For the text-containing cell, return its midpoint in (X, Y) coordinate format. 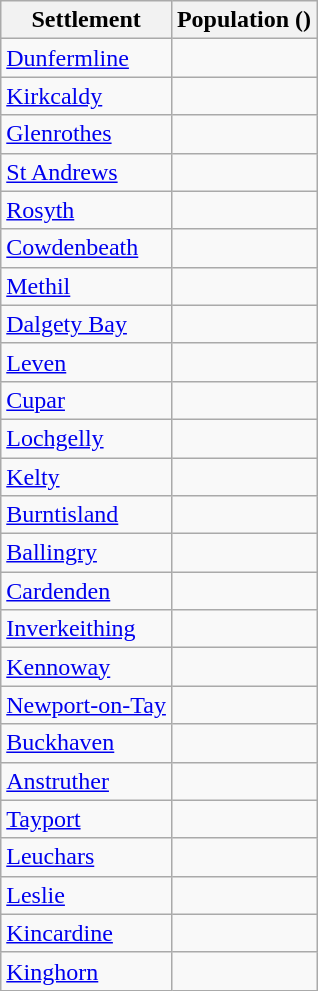
Newport-on-Tay (86, 705)
Inverkeithing (86, 629)
St Andrews (86, 172)
Glenrothes (86, 134)
Lochgelly (86, 438)
Anstruther (86, 781)
Rosyth (86, 210)
Methil (86, 286)
Kelty (86, 477)
Burntisland (86, 515)
Kennoway (86, 667)
Kinghorn (86, 971)
Dunfermline (86, 58)
Dalgety Bay (86, 324)
Settlement (86, 20)
Leuchars (86, 857)
Cowdenbeath (86, 248)
Cardenden (86, 591)
Leslie (86, 895)
Tayport (86, 819)
Ballingry (86, 553)
Leven (86, 362)
Kirkcaldy (86, 96)
Kincardine (86, 933)
Cupar (86, 400)
Population () (244, 20)
Buckhaven (86, 743)
